Return the (X, Y) coordinate for the center point of the cell that contains the specified text.  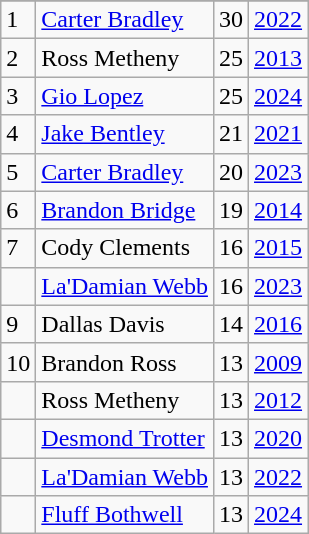
2016 (278, 324)
7 (18, 248)
4 (18, 134)
2020 (278, 438)
Gio Lopez (125, 96)
Fluff Bothwell (125, 515)
1 (18, 20)
Jake Bentley (125, 134)
30 (230, 20)
10 (18, 362)
2014 (278, 210)
2012 (278, 400)
2021 (278, 134)
3 (18, 96)
6 (18, 210)
19 (230, 210)
14 (230, 324)
Cody Clements (125, 248)
9 (18, 324)
Brandon Ross (125, 362)
Brandon Bridge (125, 210)
2013 (278, 58)
2015 (278, 248)
2 (18, 58)
5 (18, 172)
Desmond Trotter (125, 438)
2009 (278, 362)
20 (230, 172)
Dallas Davis (125, 324)
21 (230, 134)
